Locate the cell with the specified text and output its [X, Y] center coordinate. 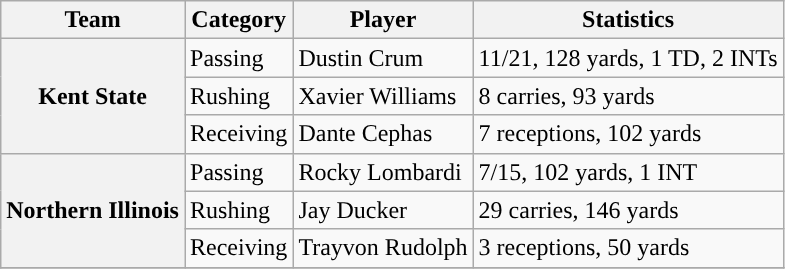
11/21, 128 yards, 1 TD, 2 INTs [628, 58]
Dante Cephas [383, 134]
Statistics [628, 20]
Category [238, 20]
29 carries, 146 yards [628, 210]
Xavier Williams [383, 96]
Jay Ducker [383, 210]
7/15, 102 yards, 1 INT [628, 172]
Player [383, 20]
Rocky Lombardi [383, 172]
Trayvon Rudolph [383, 248]
Team [93, 20]
7 receptions, 102 yards [628, 134]
8 carries, 93 yards [628, 96]
Dustin Crum [383, 58]
Northern Illinois [93, 210]
Kent State [93, 96]
3 receptions, 50 yards [628, 248]
